Scan for the cell matching the given text and deliver its (X, Y) coordinate at center. 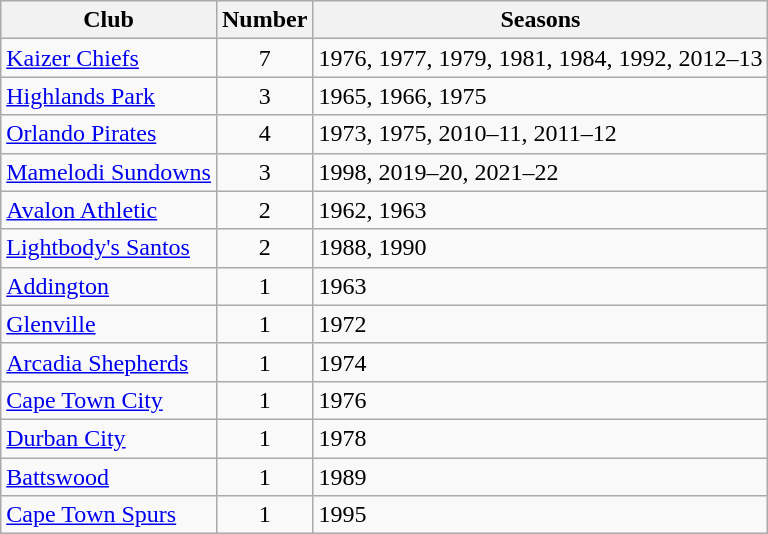
1972 (540, 324)
1978 (540, 438)
1963 (540, 286)
Durban City (109, 438)
Seasons (540, 20)
Cape Town Spurs (109, 515)
Club (109, 20)
1995 (540, 515)
1973, 1975, 2010–11, 2011–12 (540, 134)
Mamelodi Sundowns (109, 172)
Arcadia Shepherds (109, 362)
4 (264, 134)
Lightbody's Santos (109, 248)
1989 (540, 477)
Number (264, 20)
1976 (540, 400)
1965, 1966, 1975 (540, 96)
1974 (540, 362)
Kaizer Chiefs (109, 58)
Orlando Pirates (109, 134)
Highlands Park (109, 96)
7 (264, 58)
Avalon Athletic (109, 210)
1976, 1977, 1979, 1981, 1984, 1992, 2012–13 (540, 58)
Addington (109, 286)
1998, 2019–20, 2021–22 (540, 172)
1962, 1963 (540, 210)
Glenville (109, 324)
Battswood (109, 477)
1988, 1990 (540, 248)
Cape Town City (109, 400)
